Find where the given text appears and provide that cell's center as [X, Y] coordinate. 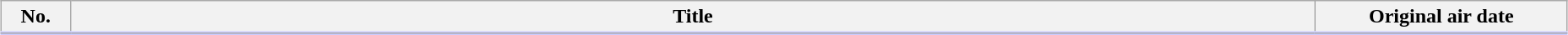
No. [35, 17]
Original air date [1441, 17]
Title [693, 17]
